Identify which cell holds the provided text, then report its (x, y) central coordinate. 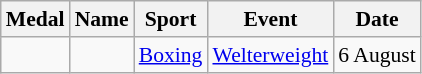
6 August (376, 55)
Event (270, 19)
Date (376, 19)
Sport (171, 19)
Medal (36, 19)
Name (102, 19)
Boxing (171, 55)
Welterweight (270, 55)
